Return the (x, y) coordinate for the center point of the cell that contains the specified text.  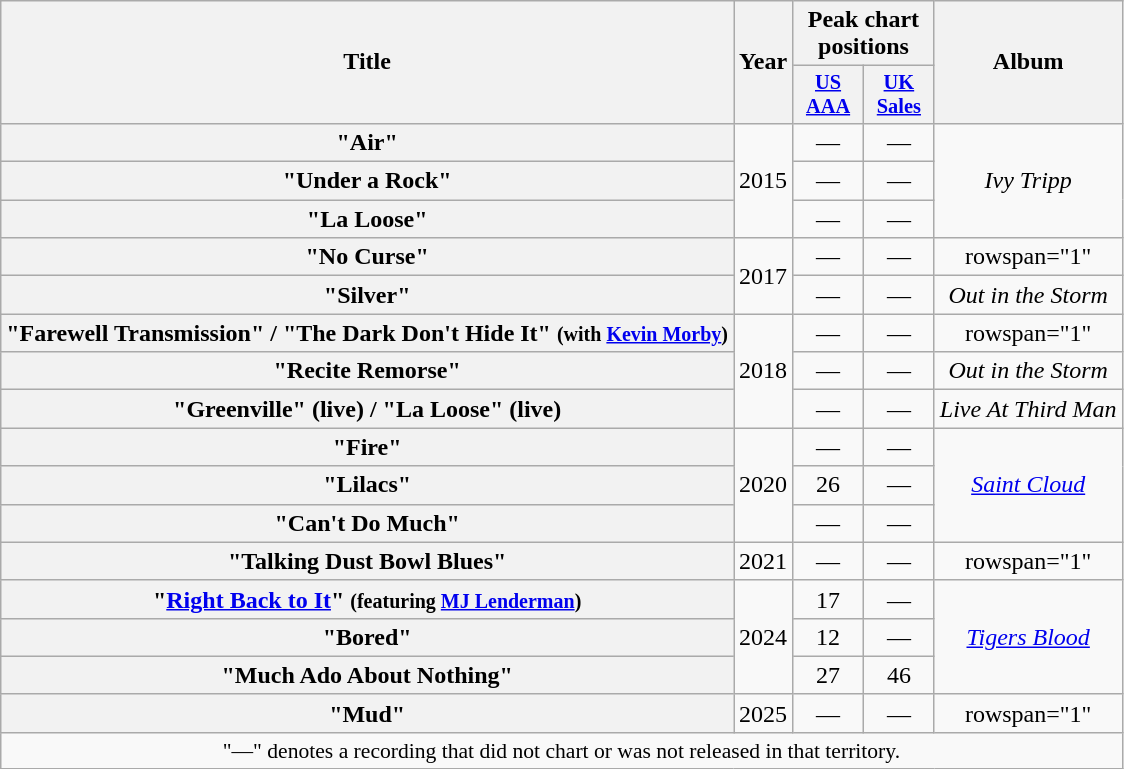
UKSales (898, 95)
2020 (764, 485)
USAAA (828, 95)
"Much Ado About Nothing" (368, 675)
Album (1028, 62)
Saint Cloud (1028, 485)
12 (828, 637)
2021 (764, 561)
"Can't Do Much" (368, 523)
2025 (764, 713)
2024 (764, 637)
Live At Third Man (1028, 409)
"Bored" (368, 637)
"Recite Remorse" (368, 371)
Peak chart positions (864, 34)
Year (764, 62)
"Silver" (368, 295)
"—" denotes a recording that did not chart or was not released in that territory. (562, 750)
2015 (764, 180)
27 (828, 675)
"Talking Dust Bowl Blues" (368, 561)
"Mud" (368, 713)
"Air" (368, 142)
46 (898, 675)
Ivy Tripp (1028, 180)
Title (368, 62)
17 (828, 599)
Tigers Blood (1028, 637)
"Lilacs" (368, 485)
"No Curse" (368, 257)
"Farewell Transmission" / "The Dark Don't Hide It" (with Kevin Morby) (368, 333)
2018 (764, 371)
"Under a Rock" (368, 181)
"Fire" (368, 447)
"Greenville" (live) / "La Loose" (live) (368, 409)
2017 (764, 276)
"Right Back to It" (featuring MJ Lenderman) (368, 599)
"La Loose" (368, 219)
26 (828, 485)
